Determine the (X, Y) coordinate at the center of the cell enclosing the given text.  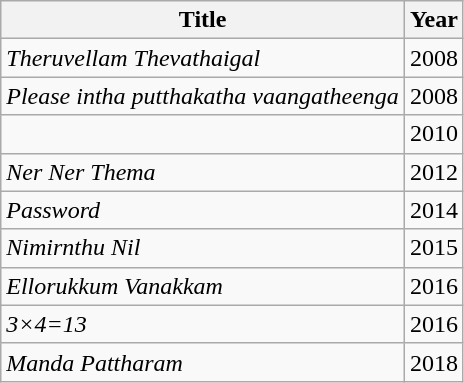
2010 (434, 134)
2012 (434, 172)
2018 (434, 362)
2015 (434, 248)
2014 (434, 210)
Theruvellam Thevathaigal (203, 58)
Please intha putthakatha vaangatheenga (203, 96)
Title (203, 20)
3×4=13 (203, 324)
Year (434, 20)
Password (203, 210)
Manda Pattharam (203, 362)
Ner Ner Thema (203, 172)
Nimirnthu Nil (203, 248)
Ellorukkum Vanakkam (203, 286)
